For the text-containing cell, return its midpoint in (X, Y) coordinate format. 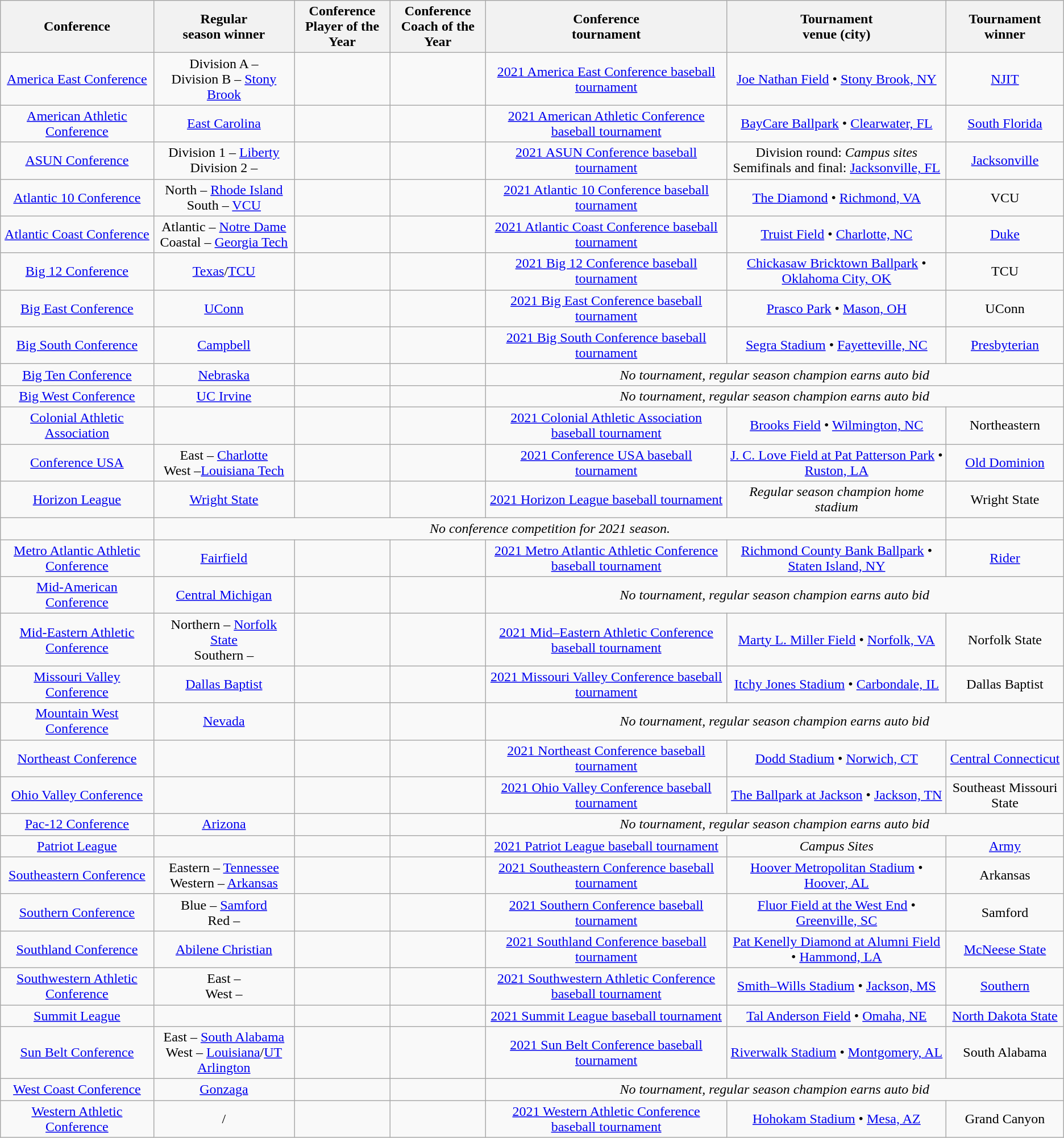
2021 Big 12 Conference baseball tournament (606, 272)
2021 Southern Conference baseball tournament (606, 912)
Campbell (224, 345)
Mountain West Conference (77, 722)
J. C. Love Field at Pat Patterson Park • Ruston, LA (837, 462)
Sun Belt Conference (77, 1053)
Army (1005, 846)
Patriot League (77, 846)
Fluor Field at the West End • Greenville, SC (837, 912)
Conference tournament (606, 27)
West Coast Conference (77, 1090)
Southern Conference (77, 912)
Northern – Norfolk StateSouthern – (224, 640)
Norfolk State (1005, 640)
The Ballpark at Jackson • Jackson, TN (837, 795)
Campus Sites (837, 846)
Division 1 – LibertyDivision 2 – (224, 160)
Texas/TCU (224, 272)
Dodd Stadium • Norwich, CT (837, 758)
East – CharlotteWest –Louisiana Tech (224, 462)
American Athletic Conference (77, 124)
2021 Atlantic Coast Conference baseball tournament (606, 234)
Southwestern Athletic Conference (77, 986)
Big 12 Conference (77, 272)
2021 Metro Atlantic Athletic Conference baseball tournament (606, 558)
Rider (1005, 558)
Ohio Valley Conference (77, 795)
Duke (1005, 234)
Atlantic Coast Conference (77, 234)
2021 Patriot League baseball tournament (606, 846)
Division A – Division B – Stony Brook (224, 79)
BayCare Ballpark • Clearwater, FL (837, 124)
Blue – Samford Red – (224, 912)
The Diamond • Richmond, VA (837, 198)
Horizon League (77, 500)
Missouri Valley Conference (77, 684)
Hoover Metropolitan Stadium • Hoover, AL (837, 875)
Smith–Wills Stadium • Jackson, MS (837, 986)
Northeast Conference (77, 758)
Metro Atlantic Athletic Conference (77, 558)
2021 Sun Belt Conference baseball tournament (606, 1053)
Regular season winner (224, 27)
Central Connecticut (1005, 758)
ASUN Conference (77, 160)
Fairfield (224, 558)
Regular season champion home stadium (837, 500)
Pat Kenelly Diamond at Alumni Field • Hammond, LA (837, 949)
Hohokam Stadium • Mesa, AZ (837, 1119)
Southland Conference (77, 949)
Old Dominion (1005, 462)
Gonzaga (224, 1090)
Jacksonville (1005, 160)
Summit League (77, 1015)
East Carolina (224, 124)
Southeastern Conference (77, 875)
McNeese State (1005, 949)
Segra Stadium • Fayetteville, NC (837, 345)
Conference Player of the Year (342, 27)
Mid-Eastern Athletic Conference (77, 640)
/ (224, 1119)
Tournament winner (1005, 27)
Division round: Campus sitesSemifinals and final: Jacksonville, FL (837, 160)
Big Ten Conference (77, 374)
2021 Horizon League baseball tournament (606, 500)
2021 Conference USA baseball tournament (606, 462)
2021 America East Conference baseball tournament (606, 79)
No conference competition for 2021 season. (550, 529)
Mid-American Conference (77, 595)
Marty L. Miller Field • Norfolk, VA (837, 640)
Brooks Field • Wilmington, NC (837, 425)
2021 Ohio Valley Conference baseball tournament (606, 795)
Arkansas (1005, 875)
Pac-12 Conference (77, 824)
2021 Northeast Conference baseball tournament (606, 758)
Riverwalk Stadium • Montgomery, AL (837, 1053)
Eastern – TennesseeWestern – Arkansas (224, 875)
Abilene Christian (224, 949)
Arizona (224, 824)
Atlantic – Notre DameCoastal – Georgia Tech (224, 234)
America East Conference (77, 79)
Southern (1005, 986)
2021 Atlantic 10 Conference baseball tournament (606, 198)
2021 Southwestern Athletic Conference baseball tournament (606, 986)
Northeastern (1005, 425)
VCU (1005, 198)
East – West – (224, 986)
Conference Coach of the Year (438, 27)
Presbyterian (1005, 345)
UC Irvine (224, 396)
Nebraska (224, 374)
South Alabama (1005, 1053)
2021 Southeastern Conference baseball tournament (606, 875)
Truist Field • Charlotte, NC (837, 234)
Samford (1005, 912)
Conference USA (77, 462)
North Dakota State (1005, 1015)
Itchy Jones Stadium • Carbondale, IL (837, 684)
Southeast Missouri State (1005, 795)
Richmond County Bank Ballpark • Staten Island, NY (837, 558)
Prasco Park • Mason, OH (837, 308)
Colonial Athletic Association (77, 425)
Conference (77, 27)
2021 Colonial Athletic Association baseball tournament (606, 425)
2021 Summit League baseball tournament (606, 1015)
South Florida (1005, 124)
Joe Nathan Field • Stony Brook, NY (837, 79)
2021 ASUN Conference baseball tournament (606, 160)
2021 Southland Conference baseball tournament (606, 949)
Chickasaw Bricktown Ballpark • Oklahoma City, OK (837, 272)
Big South Conference (77, 345)
Tournament venue (city) (837, 27)
Nevada (224, 722)
North – Rhode IslandSouth – VCU (224, 198)
Western Athletic Conference (77, 1119)
TCU (1005, 272)
2021 American Athletic Conference baseball tournament (606, 124)
NJIT (1005, 79)
Tal Anderson Field • Omaha, NE (837, 1015)
2021 Big South Conference baseball tournament (606, 345)
2021 Mid–Eastern Athletic Conference baseball tournament (606, 640)
Central Michigan (224, 595)
East – South AlabamaWest – Louisiana/UT Arlington (224, 1053)
Big East Conference (77, 308)
Grand Canyon (1005, 1119)
Big West Conference (77, 396)
2021 Western Athletic Conference baseball tournament (606, 1119)
2021 Big East Conference baseball tournament (606, 308)
Atlantic 10 Conference (77, 198)
2021 Missouri Valley Conference baseball tournament (606, 684)
